Output the (x, y) coordinate of the center of the cell containing the given text.  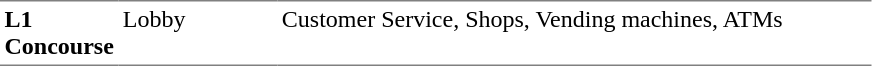
Customer Service, Shops, Vending machines, ATMs (574, 33)
L1Concourse (59, 33)
Lobby (198, 33)
